Identify which cell holds the provided text, then report its [X, Y] central coordinate. 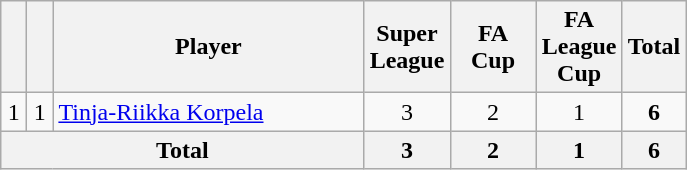
Super League [407, 47]
FA League Cup [579, 47]
Player [208, 47]
Tinja-Riikka Korpela [208, 112]
FA Cup [493, 47]
